Extract the [x, y] coordinate from the center of the cell holding the provided text.  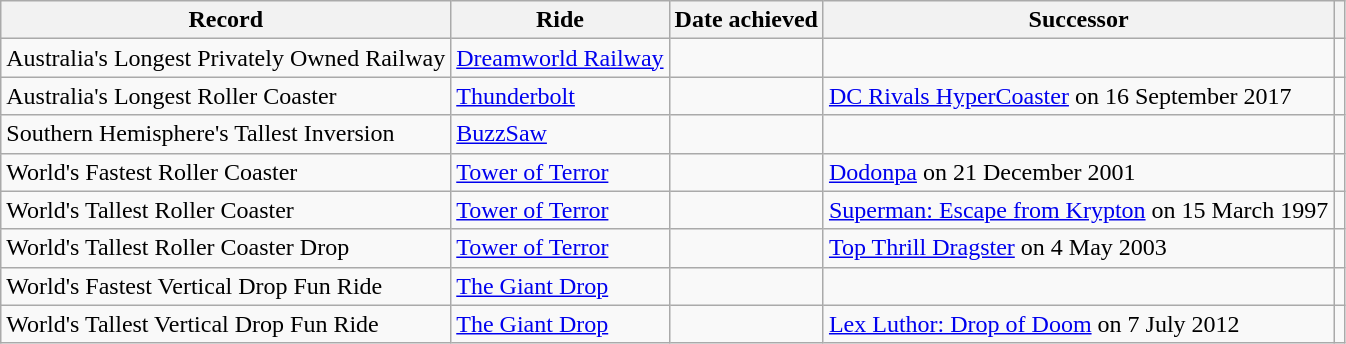
Record [226, 20]
DC Rivals HyperCoaster on 16 September 2017 [1078, 96]
Date achieved [746, 20]
Southern Hemisphere's Tallest Inversion [226, 134]
Ride [560, 20]
Superman: Escape from Krypton on 15 March 1997 [1078, 210]
Australia's Longest Roller Coaster [226, 96]
World's Tallest Roller Coaster Drop [226, 248]
BuzzSaw [560, 134]
World's Fastest Vertical Drop Fun Ride [226, 286]
Australia's Longest Privately Owned Railway [226, 58]
Thunderbolt [560, 96]
World's Tallest Roller Coaster [226, 210]
World's Tallest Vertical Drop Fun Ride [226, 324]
Dodonpa on 21 December 2001 [1078, 172]
Successor [1078, 20]
Top Thrill Dragster on 4 May 2003 [1078, 248]
Lex Luthor: Drop of Doom on 7 July 2012 [1078, 324]
World's Fastest Roller Coaster [226, 172]
Dreamworld Railway [560, 58]
